Return (x, y) of the center of cell containing provided text 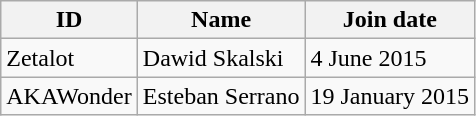
19 January 2015 (390, 96)
Dawid Skalski (221, 58)
ID (70, 20)
Esteban Serrano (221, 96)
AKAWonder (70, 96)
Name (221, 20)
Zetalot (70, 58)
Join date (390, 20)
4 June 2015 (390, 58)
